Find where the given text appears and provide that cell's center as (x, y) coordinate. 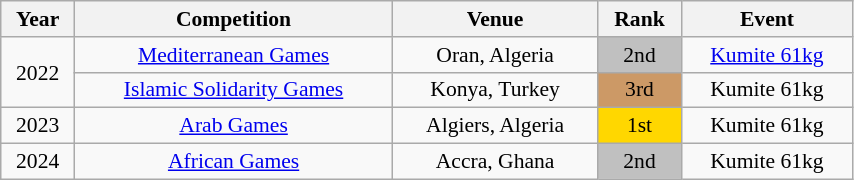
1st (640, 126)
African Games (234, 162)
Accra, Ghana (496, 162)
2024 (38, 162)
Oran, Algeria (496, 55)
Konya, Turkey (496, 90)
Competition (234, 19)
Rank (640, 19)
Mediterranean Games (234, 55)
Algiers, Algeria (496, 126)
Event (766, 19)
2022 (38, 72)
Arab Games (234, 126)
2023 (38, 126)
Islamic Solidarity Games (234, 90)
Year (38, 19)
3rd (640, 90)
Venue (496, 19)
